Detect which cell encompasses the target text, then output its (X, Y) center coordinate. 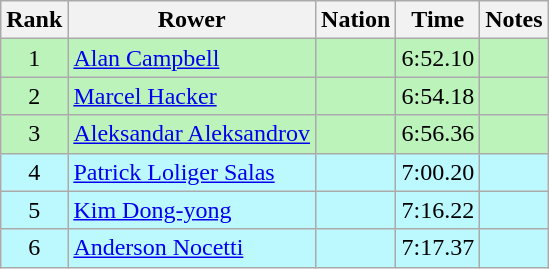
6:56.36 (438, 134)
Nation (356, 20)
6 (34, 248)
Patrick Loliger Salas (192, 172)
7:00.20 (438, 172)
5 (34, 210)
Kim Dong-yong (192, 210)
Anderson Nocetti (192, 248)
2 (34, 96)
3 (34, 134)
6:54.18 (438, 96)
Rank (34, 20)
7:17.37 (438, 248)
Rower (192, 20)
Aleksandar Aleksandrov (192, 134)
Time (438, 20)
1 (34, 58)
Notes (514, 20)
4 (34, 172)
Marcel Hacker (192, 96)
6:52.10 (438, 58)
Alan Campbell (192, 58)
7:16.22 (438, 210)
